Scan for the cell matching the given text and deliver its (X, Y) coordinate at center. 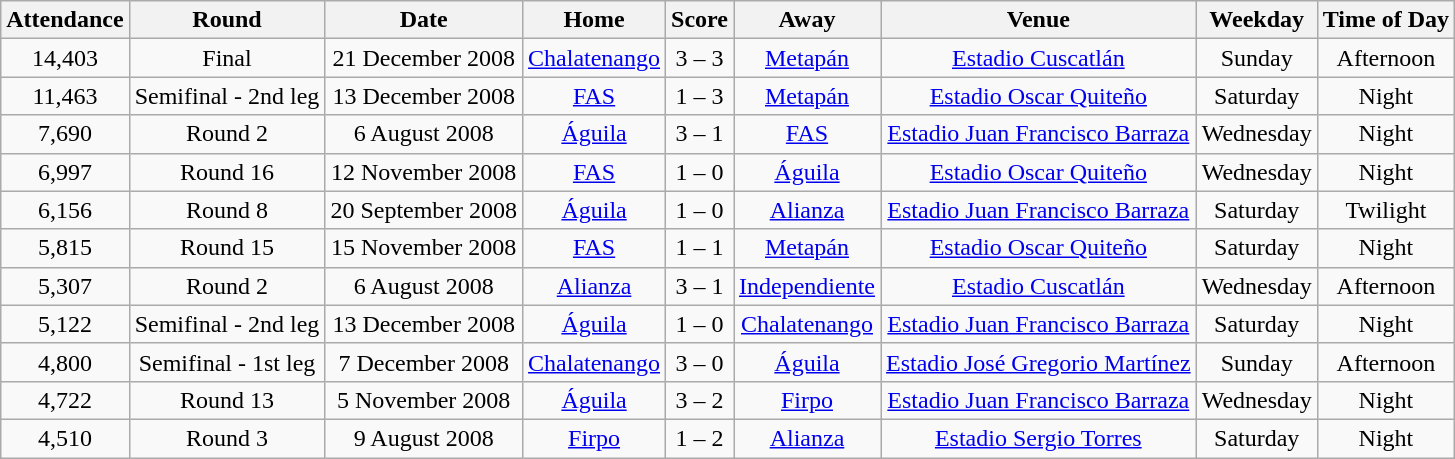
3 – 0 (700, 362)
1 – 1 (700, 248)
Final (227, 58)
Date (424, 20)
21 December 2008 (424, 58)
Estadio Sergio Torres (1038, 438)
12 November 2008 (424, 172)
Time of Day (1386, 20)
5 November 2008 (424, 400)
Round 3 (227, 438)
4,800 (65, 362)
Away (808, 20)
3 – 2 (700, 400)
Round (227, 20)
4,722 (65, 400)
11,463 (65, 96)
1 – 2 (700, 438)
Score (700, 20)
Venue (1038, 20)
Attendance (65, 20)
7 December 2008 (424, 362)
Round 16 (227, 172)
7,690 (65, 134)
5,122 (65, 324)
Round 8 (227, 210)
6,997 (65, 172)
Round 13 (227, 400)
15 November 2008 (424, 248)
20 September 2008 (424, 210)
Semifinal - 1st leg (227, 362)
14,403 (65, 58)
Independiente (808, 286)
Home (594, 20)
5,815 (65, 248)
5,307 (65, 286)
3 – 3 (700, 58)
Estadio José Gregorio Martínez (1038, 362)
6,156 (65, 210)
9 August 2008 (424, 438)
Twilight (1386, 210)
Weekday (1256, 20)
1 – 3 (700, 96)
4,510 (65, 438)
Round 15 (227, 248)
